For the text-containing cell, return its midpoint in (x, y) coordinate format. 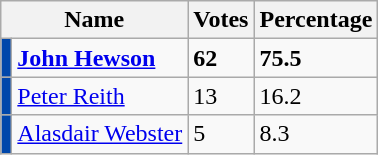
Peter Reith (100, 96)
Alasdair Webster (100, 134)
John Hewson (100, 58)
75.5 (316, 58)
8.3 (316, 134)
Percentage (316, 20)
62 (221, 58)
16.2 (316, 96)
13 (221, 96)
Votes (221, 20)
Name (94, 20)
5 (221, 134)
